Pinpoint the cell where the given text exists, returning its (x, y) midpoint coordinate. 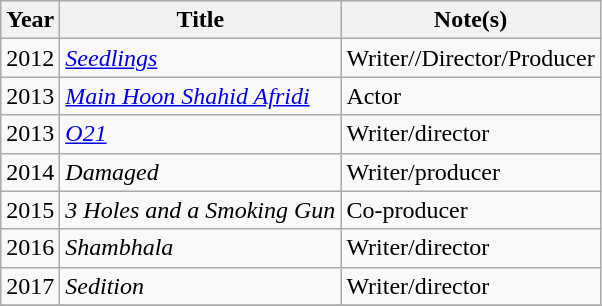
Main Hoon Shahid Afridi (200, 96)
2016 (30, 248)
Co-producer (470, 210)
3 Holes and a Smoking Gun (200, 210)
Shambhala (200, 248)
Sedition (200, 286)
Year (30, 20)
2012 (30, 58)
Actor (470, 96)
Writer/producer (470, 172)
Title (200, 20)
Seedlings (200, 58)
2014 (30, 172)
Writer//Director/Producer (470, 58)
2017 (30, 286)
Note(s) (470, 20)
Damaged (200, 172)
2015 (30, 210)
O21 (200, 134)
